Return the (X, Y) coordinate for the center point of the cell that contains the specified text.  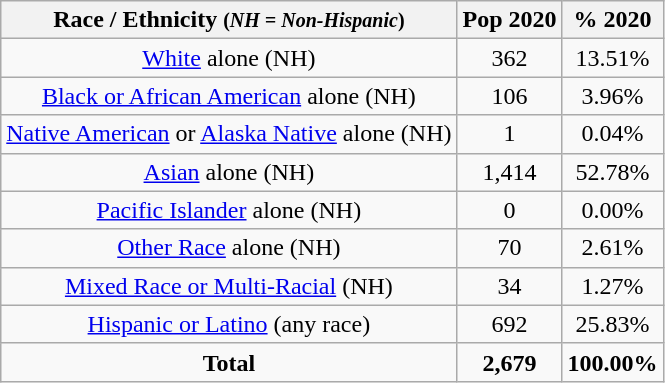
Other Race alone (NH) (229, 248)
1,414 (510, 172)
1 (510, 134)
Total (229, 362)
Asian alone (NH) (229, 172)
Native American or Alaska Native alone (NH) (229, 134)
Black or African American alone (NH) (229, 96)
3.96% (612, 96)
362 (510, 58)
Race / Ethnicity (NH = Non-Hispanic) (229, 20)
70 (510, 248)
106 (510, 96)
2.61% (612, 248)
692 (510, 324)
0.00% (612, 210)
0 (510, 210)
Mixed Race or Multi-Racial (NH) (229, 286)
0.04% (612, 134)
Hispanic or Latino (any race) (229, 324)
White alone (NH) (229, 58)
100.00% (612, 362)
52.78% (612, 172)
Pop 2020 (510, 20)
1.27% (612, 286)
2,679 (510, 362)
% 2020 (612, 20)
Pacific Islander alone (NH) (229, 210)
34 (510, 286)
25.83% (612, 324)
13.51% (612, 58)
